Pinpoint the cell where the given text exists, returning its [X, Y] midpoint coordinate. 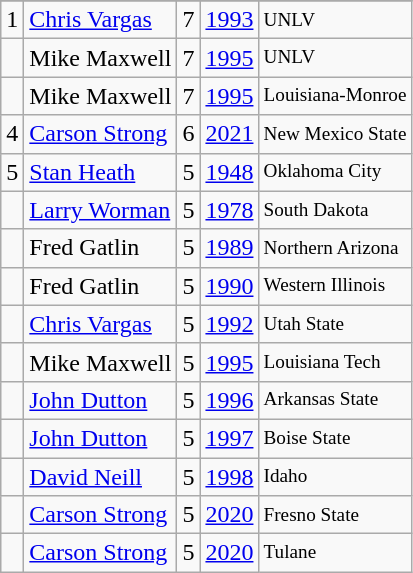
David Neill [100, 477]
Stan Heath [100, 172]
4 [12, 134]
1997 [230, 438]
Louisiana Tech [335, 362]
Fresno State [335, 515]
1948 [230, 172]
1993 [230, 20]
Arkansas State [335, 400]
Larry Worman [100, 210]
1989 [230, 248]
1990 [230, 286]
Utah State [335, 324]
1992 [230, 324]
Northern Arizona [335, 248]
Louisiana-Monroe [335, 96]
1 [12, 20]
Western Illinois [335, 286]
Oklahoma City [335, 172]
1978 [230, 210]
South Dakota [335, 210]
Boise State [335, 438]
2021 [230, 134]
Tulane [335, 553]
New Mexico State [335, 134]
Idaho [335, 477]
1998 [230, 477]
1996 [230, 400]
6 [188, 134]
